Determine the (x, y) coordinate at the center of the cell enclosing the given text.  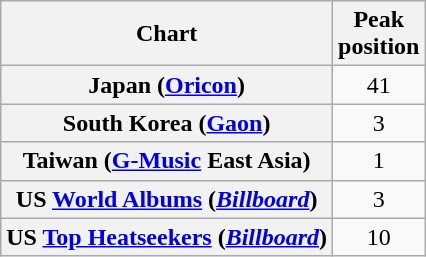
US Top Heatseekers (Billboard) (167, 237)
Chart (167, 34)
Taiwan (G-Music East Asia) (167, 161)
US World Albums (Billboard) (167, 199)
41 (379, 85)
10 (379, 237)
1 (379, 161)
South Korea (Gaon) (167, 123)
Peakposition (379, 34)
Japan (Oricon) (167, 85)
